Pinpoint the cell where the given text exists, returning its (X, Y) midpoint coordinate. 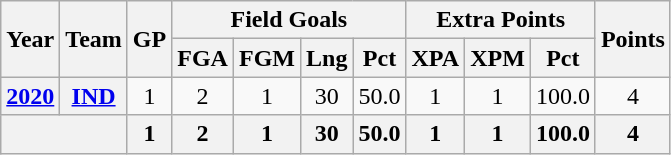
2020 (30, 96)
GP (149, 39)
FGM (266, 58)
Field Goals (289, 20)
XPM (498, 58)
Lng (327, 58)
Team (94, 39)
XPA (436, 58)
IND (94, 96)
Extra Points (500, 20)
Year (30, 39)
FGA (203, 58)
Points (632, 39)
